Find where the given text appears and provide that cell's center as [X, Y] coordinate. 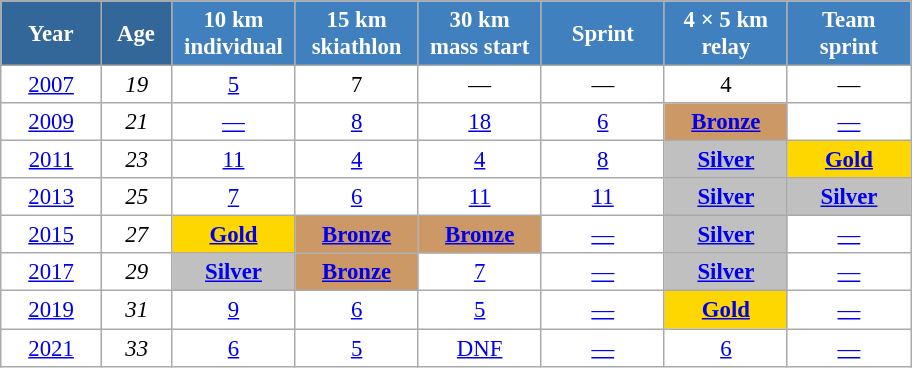
9 [234, 310]
19 [136, 85]
15 km skiathlon [356, 34]
33 [136, 348]
2011 [52, 160]
23 [136, 160]
10 km individual [234, 34]
2015 [52, 235]
Team sprint [848, 34]
25 [136, 197]
2013 [52, 197]
Year [52, 34]
31 [136, 310]
2009 [52, 122]
Age [136, 34]
2021 [52, 348]
21 [136, 122]
18 [480, 122]
Sprint [602, 34]
4 × 5 km relay [726, 34]
2017 [52, 273]
27 [136, 235]
29 [136, 273]
2019 [52, 310]
2007 [52, 85]
30 km mass start [480, 34]
DNF [480, 348]
